Locate the cell with the specified text and output its [x, y] center coordinate. 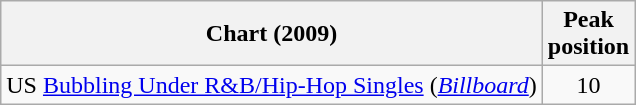
Peakposition [588, 34]
US Bubbling Under R&B/Hip-Hop Singles (Billboard) [272, 85]
10 [588, 85]
Chart (2009) [272, 34]
